Determine the [x, y] coordinate at the center of the cell enclosing the given text.  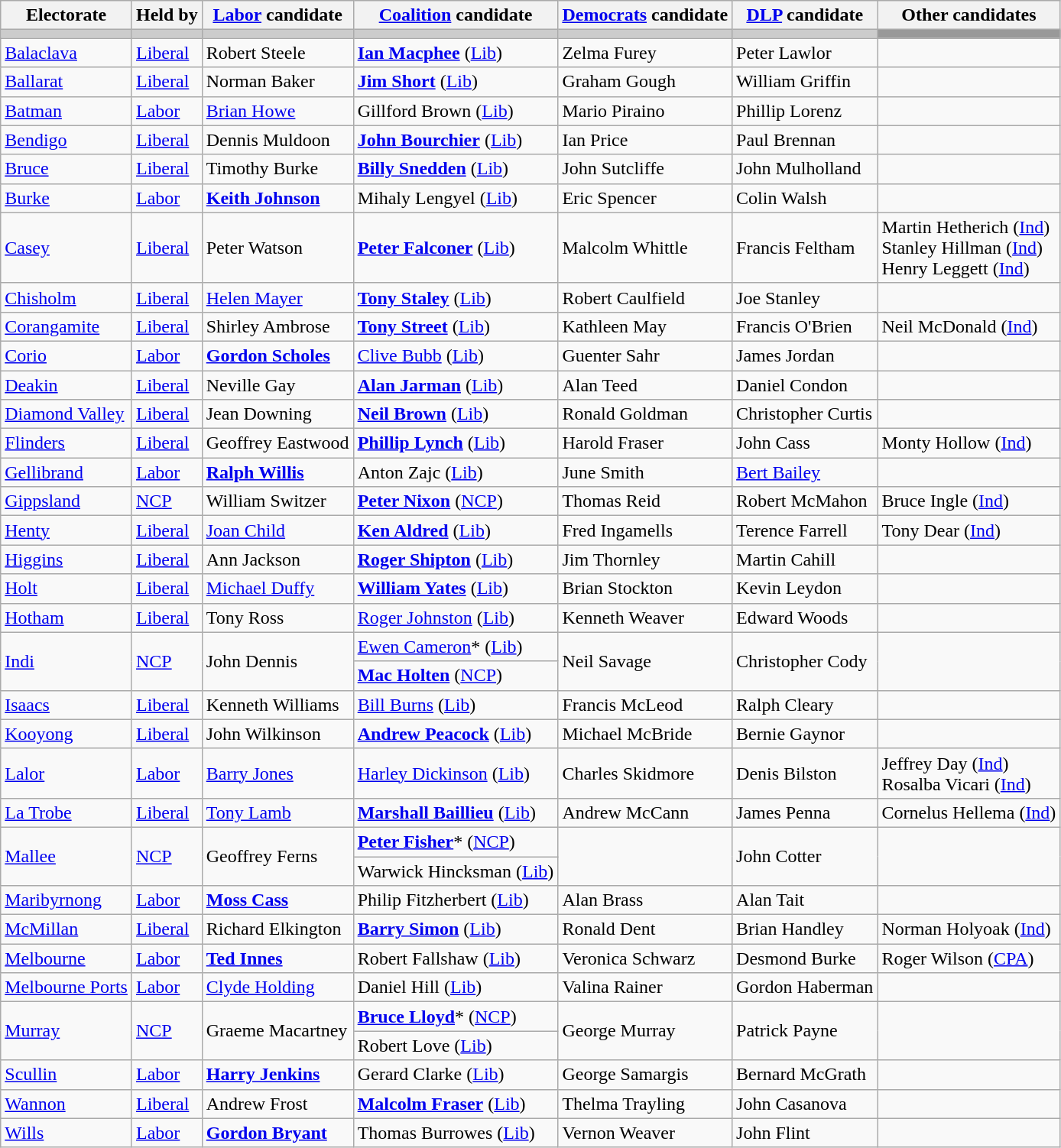
William Switzer [277, 501]
Christopher Curtis [805, 414]
John Wilkinson [277, 734]
Phillip Lorenz [805, 111]
John Dennis [277, 661]
Robert McMahon [805, 501]
Peter Nixon (NCP) [456, 501]
John Bourchier (Lib) [456, 140]
McMillan [67, 929]
Ralph Willis [277, 472]
Labor candidate [277, 15]
Warwick Hincksman (Lib) [456, 871]
Alan Brass [645, 900]
Neil McDonald (Ind) [969, 326]
Mac Holten (NCP) [456, 676]
Tony Staley (Lib) [456, 297]
John Mulholland [805, 169]
Roger Johnston (Lib) [456, 618]
Gordon Scholes [277, 355]
Brian Stockton [645, 589]
John Cotter [805, 856]
Ian Macphee (Lib) [456, 53]
Zelma Furey [645, 53]
Mihaly Lengyel (Lib) [456, 198]
Andrew Peacock (Lib) [456, 734]
Kenneth Williams [277, 705]
Daniel Condon [805, 384]
Lalor [67, 773]
Ewen Cameron* (Lib) [456, 647]
Gordon Haberman [805, 987]
Flinders [67, 443]
Valina Rainer [645, 987]
Graham Gough [645, 82]
Anton Zajc (Lib) [456, 472]
Geoffrey Ferns [277, 856]
Peter Falconer (Lib) [456, 248]
Graeme Macartney [277, 1031]
Ann Jackson [277, 559]
Other candidates [969, 15]
Ted Innes [277, 958]
James Penna [805, 812]
Alan Tait [805, 900]
Vernon Weaver [645, 1133]
Malcolm Whittle [645, 248]
Cornelus Hellema (Ind) [969, 812]
Mario Piraino [645, 111]
Christopher Cody [805, 661]
Eric Spencer [645, 198]
Billy Snedden (Lib) [456, 169]
Bill Burns (Lib) [456, 705]
Phillip Lynch (Lib) [456, 443]
Corio [67, 355]
Bert Bailey [805, 472]
Gippsland [67, 501]
Kathleen May [645, 326]
Jeffrey Day (Ind)Rosalba Vicari (Ind) [969, 773]
Veronica Schwarz [645, 958]
Wills [67, 1133]
Jim Short (Lib) [456, 82]
Bernard McGrath [805, 1075]
Thelma Trayling [645, 1104]
Melbourne Ports [67, 987]
Andrew McCann [645, 812]
Edward Woods [805, 618]
Timothy Burke [277, 169]
Robert Caulfield [645, 297]
Jim Thornley [645, 559]
Tony Ross [277, 618]
Kevin Leydon [805, 589]
Robert Steele [277, 53]
Bruce Ingle (Ind) [969, 501]
Tony Dear (Ind) [969, 530]
Francis O'Brien [805, 326]
Philip Fitzherbert (Lib) [456, 900]
Maribyrnong [67, 900]
Scullin [67, 1075]
Colin Walsh [805, 198]
John Flint [805, 1133]
Francis McLeod [645, 705]
Deakin [67, 384]
Terence Farrell [805, 530]
Mallee [67, 856]
Electorate [67, 15]
Jean Downing [277, 414]
Norman Baker [277, 82]
Desmond Burke [805, 958]
Casey [67, 248]
Martin Hetherich (Ind)Stanley Hillman (Ind)Henry Leggett (Ind) [969, 248]
Ronald Goldman [645, 414]
Francis Feltham [805, 248]
George Samargis [645, 1075]
Melbourne [67, 958]
Malcolm Fraser (Lib) [456, 1104]
Ballarat [67, 82]
Harold Fraser [645, 443]
John Cass [805, 443]
Fred Ingamells [645, 530]
Gellibrand [67, 472]
Shirley Ambrose [277, 326]
Norman Holyoak (Ind) [969, 929]
Richard Elkington [277, 929]
Martin Cahill [805, 559]
Joan Child [277, 530]
Burke [67, 198]
Tony Street (Lib) [456, 326]
Keith Johnson [277, 198]
Guenter Sahr [645, 355]
June Smith [645, 472]
Harry Jenkins [277, 1075]
Tony Lamb [277, 812]
Robert Fallshaw (Lib) [456, 958]
Gerard Clarke (Lib) [456, 1075]
Holt [67, 589]
Ralph Cleary [805, 705]
Brian Handley [805, 929]
Harley Dickinson (Lib) [456, 773]
Daniel Hill (Lib) [456, 987]
Michael McBride [645, 734]
Kenneth Weaver [645, 618]
Paul Brennan [805, 140]
Gordon Bryant [277, 1133]
Alan Teed [645, 384]
Diamond Valley [67, 414]
William Griffin [805, 82]
La Trobe [67, 812]
DLP candidate [805, 15]
Roger Wilson (CPA) [969, 958]
Thomas Reid [645, 501]
Helen Mayer [277, 297]
George Murray [645, 1031]
Brian Howe [277, 111]
Bruce [67, 169]
Murray [67, 1031]
James Jordan [805, 355]
John Sutcliffe [645, 169]
Gillford Brown (Lib) [456, 111]
Barry Simon (Lib) [456, 929]
Kooyong [67, 734]
Denis Bilston [805, 773]
Hotham [67, 618]
Peter Watson [277, 248]
Monty Hollow (Ind) [969, 443]
Corangamite [67, 326]
Bruce Lloyd* (NCP) [456, 1017]
William Yates (Lib) [456, 589]
Alan Jarman (Lib) [456, 384]
Balaclava [67, 53]
Ken Aldred (Lib) [456, 530]
Roger Shipton (Lib) [456, 559]
Thomas Burrowes (Lib) [456, 1133]
Robert Love (Lib) [456, 1046]
Henty [67, 530]
Neil Savage [645, 661]
Neil Brown (Lib) [456, 414]
Patrick Payne [805, 1031]
Democrats candidate [645, 15]
Geoffrey Eastwood [277, 443]
Indi [67, 661]
Joe Stanley [805, 297]
Barry Jones [277, 773]
Clyde Holding [277, 987]
Wannon [67, 1104]
Peter Fisher* (NCP) [456, 842]
Batman [67, 111]
Chisholm [67, 297]
Dennis Muldoon [277, 140]
Held by [167, 15]
Bendigo [67, 140]
Neville Gay [277, 384]
Ronald Dent [645, 929]
Charles Skidmore [645, 773]
Andrew Frost [277, 1104]
Marshall Baillieu (Lib) [456, 812]
Isaacs [67, 705]
Ian Price [645, 140]
John Casanova [805, 1104]
Coalition candidate [456, 15]
Bernie Gaynor [805, 734]
Higgins [67, 559]
Peter Lawlor [805, 53]
Michael Duffy [277, 589]
Moss Cass [277, 900]
Clive Bubb (Lib) [456, 355]
